From the cell containing the given text, extract its center point as (X, Y) coordinate. 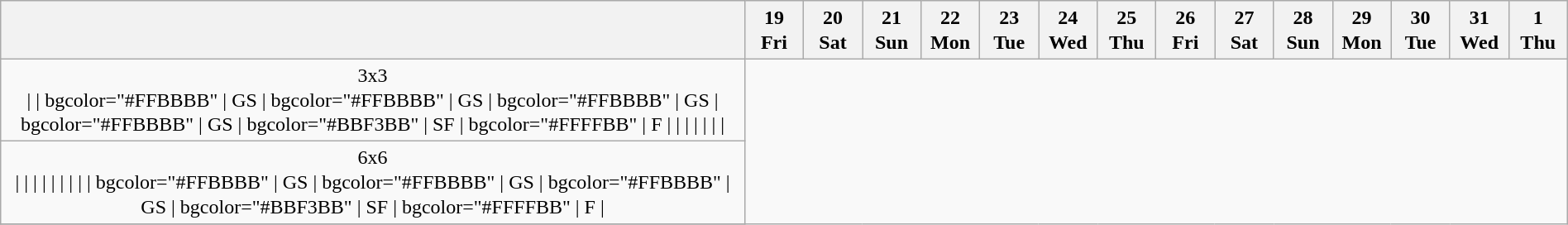
19Fri (774, 30)
24Wed (1068, 30)
20Sat (832, 30)
23Tue (1009, 30)
30Tue (1421, 30)
26Fri (1186, 30)
28Sun (1303, 30)
27Sat (1244, 30)
25Thu (1126, 30)
1Thu (1538, 30)
22Mon (951, 30)
21Sun (892, 30)
6x6| | | | | | | | | bgcolor="#FFBBBB" | GS | bgcolor="#FFBBBB" | GS | bgcolor="#FFBBBB" | GS | bgcolor="#BBF3BB" | SF | bgcolor="#FFFFBB" | F | (373, 182)
31Wed (1479, 30)
29Mon (1361, 30)
